Capture the cell that displays the provided text and extract its [x, y] central coordinate. 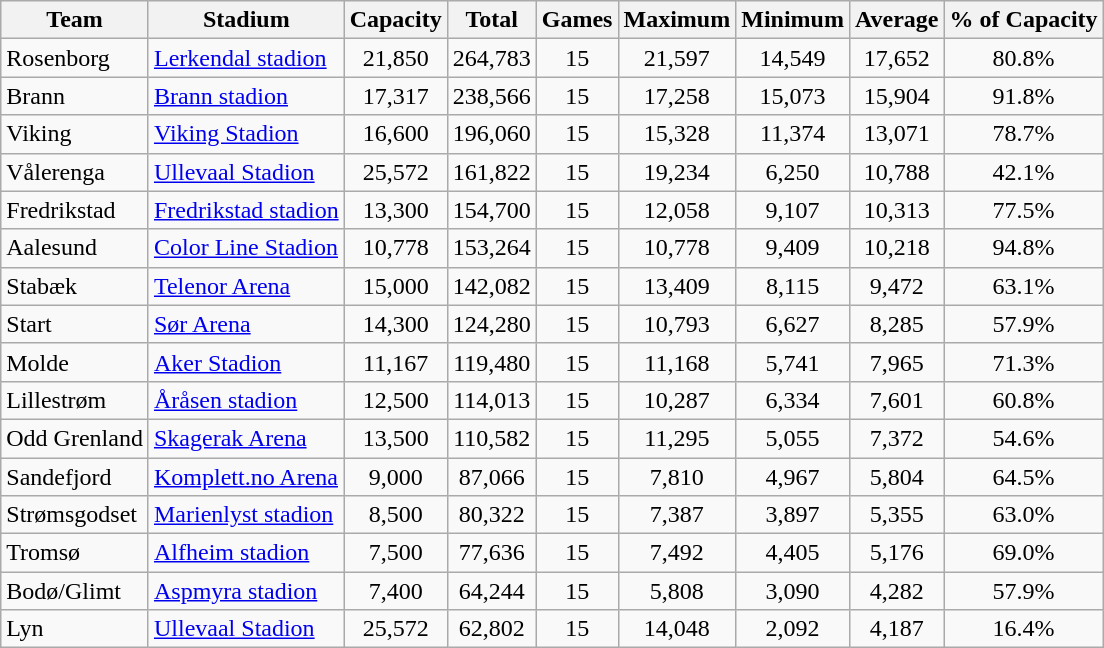
63.0% [1024, 515]
Åråsen stadion [246, 400]
110,582 [492, 438]
17,317 [396, 96]
80,322 [492, 515]
Vålerenga [75, 172]
5,176 [896, 553]
Start [75, 324]
Games [577, 20]
10,287 [677, 400]
5,808 [677, 591]
13,409 [677, 286]
11,295 [677, 438]
Sør Arena [246, 324]
7,500 [396, 553]
6,250 [793, 172]
154,700 [492, 210]
77,636 [492, 553]
14,549 [793, 58]
64.5% [1024, 477]
8,115 [793, 286]
10,218 [896, 248]
8,285 [896, 324]
14,048 [677, 629]
12,500 [396, 400]
Sandefjord [75, 477]
3,090 [793, 591]
5,355 [896, 515]
15,328 [677, 134]
2,092 [793, 629]
14,300 [396, 324]
16,600 [396, 134]
Telenor Arena [246, 286]
Bodø/Glimt [75, 591]
16.4% [1024, 629]
Stadium [246, 20]
10,313 [896, 210]
Alfheim stadion [246, 553]
153,264 [492, 248]
Molde [75, 362]
161,822 [492, 172]
64,244 [492, 591]
7,400 [396, 591]
Team [75, 20]
11,374 [793, 134]
69.0% [1024, 553]
4,967 [793, 477]
Marienlyst stadion [246, 515]
11,168 [677, 362]
10,793 [677, 324]
Capacity [396, 20]
7,387 [677, 515]
7,492 [677, 553]
4,282 [896, 591]
Tromsø [75, 553]
5,055 [793, 438]
Viking Stadion [246, 134]
71.3% [1024, 362]
21,597 [677, 58]
Average [896, 20]
Strømsgodset [75, 515]
124,280 [492, 324]
Rosenborg [75, 58]
196,060 [492, 134]
Maximum [677, 20]
Color Line Stadion [246, 248]
238,566 [492, 96]
7,965 [896, 362]
Aalesund [75, 248]
17,652 [896, 58]
264,783 [492, 58]
9,472 [896, 286]
Komplett.no Arena [246, 477]
4,405 [793, 553]
6,334 [793, 400]
7,372 [896, 438]
Viking [75, 134]
142,082 [492, 286]
62,802 [492, 629]
Fredrikstad stadion [246, 210]
4,187 [896, 629]
119,480 [492, 362]
114,013 [492, 400]
Aker Stadion [246, 362]
Brann [75, 96]
10,788 [896, 172]
Lyn [75, 629]
60.8% [1024, 400]
5,741 [793, 362]
42.1% [1024, 172]
11,167 [396, 362]
77.5% [1024, 210]
13,071 [896, 134]
Lillestrøm [75, 400]
91.8% [1024, 96]
63.1% [1024, 286]
6,627 [793, 324]
Aspmyra stadion [246, 591]
13,300 [396, 210]
Lerkendal stadion [246, 58]
Total [492, 20]
3,897 [793, 515]
15,000 [396, 286]
12,058 [677, 210]
5,804 [896, 477]
Fredrikstad [75, 210]
Skagerak Arena [246, 438]
19,234 [677, 172]
7,601 [896, 400]
54.6% [1024, 438]
80.8% [1024, 58]
9,409 [793, 248]
8,500 [396, 515]
21,850 [396, 58]
78.7% [1024, 134]
13,500 [396, 438]
Minimum [793, 20]
Brann stadion [246, 96]
7,810 [677, 477]
94.8% [1024, 248]
9,107 [793, 210]
9,000 [396, 477]
% of Capacity [1024, 20]
15,073 [793, 96]
Stabæk [75, 286]
15,904 [896, 96]
87,066 [492, 477]
Odd Grenland [75, 438]
17,258 [677, 96]
